Locate the cell with the specified text and output its [x, y] center coordinate. 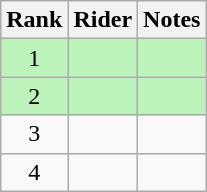
Rider [103, 20]
3 [34, 134]
2 [34, 96]
4 [34, 172]
1 [34, 58]
Rank [34, 20]
Notes [172, 20]
